Provide the [x, y] coordinate of the cell's center where the given text is located.  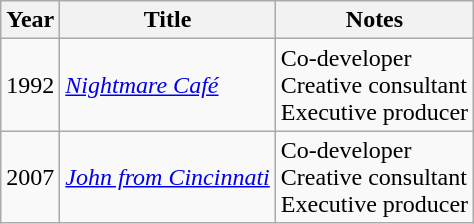
Year [30, 20]
1992 [30, 85]
Notes [374, 20]
Nightmare Café [168, 85]
John from Cincinnati [168, 177]
Title [168, 20]
2007 [30, 177]
